From the cell containing the given text, extract its center point as [x, y] coordinate. 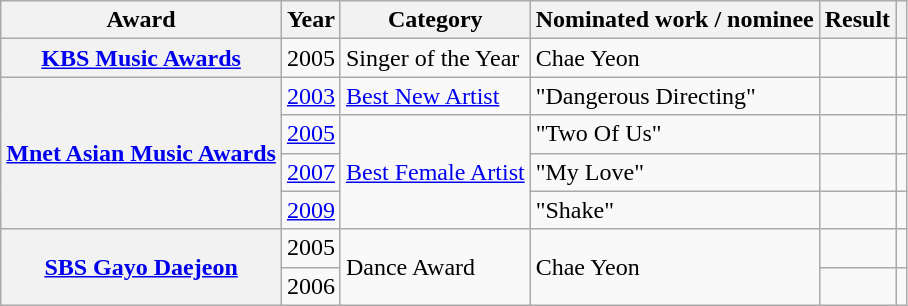
"Two Of Us" [674, 134]
2003 [310, 96]
Category [435, 20]
KBS Music Awards [142, 58]
"My Love" [674, 172]
"Shake" [674, 210]
Award [142, 20]
2006 [310, 286]
Year [310, 20]
Result [857, 20]
Best Female Artist [435, 172]
Nominated work / nominee [674, 20]
2007 [310, 172]
Best New Artist [435, 96]
2009 [310, 210]
Singer of the Year [435, 58]
Mnet Asian Music Awards [142, 153]
"Dangerous Directing" [674, 96]
Dance Award [435, 267]
SBS Gayo Daejeon [142, 267]
